Return the (x, y) coordinate for the center point of the cell that contains the specified text.  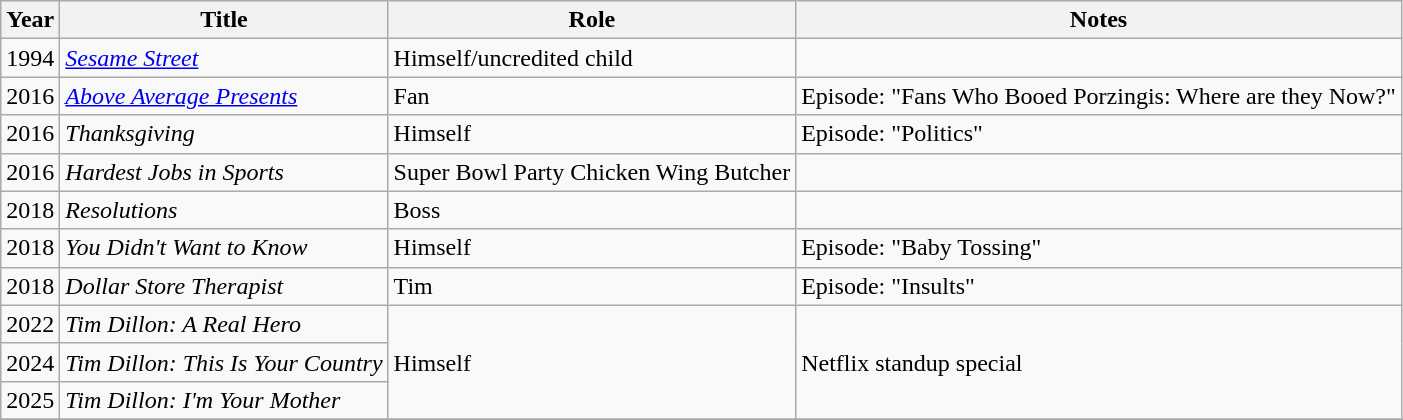
Sesame Street (224, 58)
2025 (30, 400)
Netflix standup special (1099, 362)
Episode: "Insults" (1099, 286)
Thanksgiving (224, 134)
Tim (592, 286)
2022 (30, 324)
Himself/uncredited child (592, 58)
You Didn't Want to Know (224, 248)
Fan (592, 96)
Tim Dillon: A Real Hero (224, 324)
Episode: "Baby Tossing" (1099, 248)
1994 (30, 58)
Above Average Presents (224, 96)
Title (224, 20)
Year (30, 20)
Hardest Jobs in Sports (224, 172)
Notes (1099, 20)
Dollar Store Therapist (224, 286)
Tim Dillon: This Is Your Country (224, 362)
Super Bowl Party Chicken Wing Butcher (592, 172)
Boss (592, 210)
Resolutions (224, 210)
Role (592, 20)
2024 (30, 362)
Episode: "Politics" (1099, 134)
Tim Dillon: I'm Your Mother (224, 400)
Episode: "Fans Who Booed Porzingis: Where are they Now?" (1099, 96)
